Determine the [X, Y] coordinate at the center of the cell enclosing the given text.  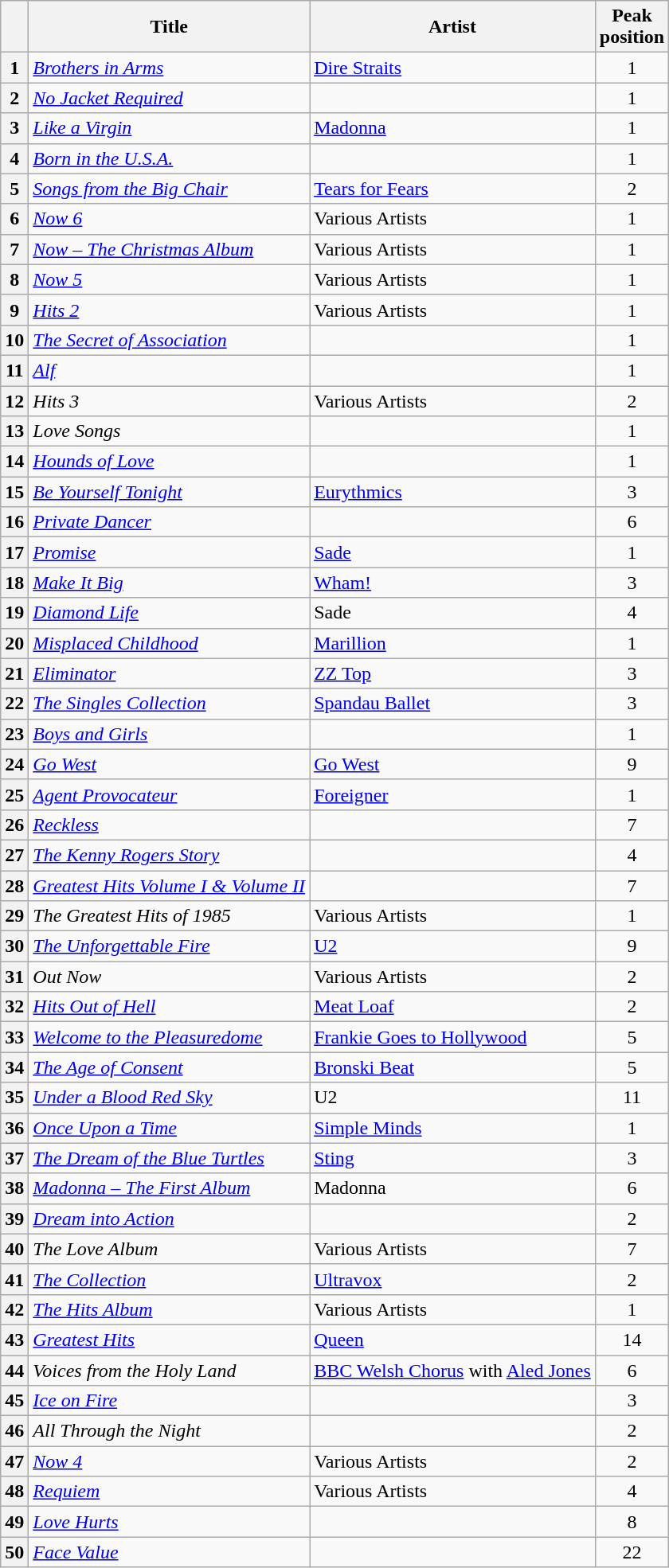
Now 6 [169, 219]
No Jacket Required [169, 98]
Like a Virgin [169, 128]
Face Value [169, 1552]
48 [14, 1492]
37 [14, 1158]
35 [14, 1098]
The Dream of the Blue Turtles [169, 1158]
38 [14, 1188]
Greatest Hits Volume I & Volume II [169, 886]
Reckless [169, 825]
ZZ Top [452, 673]
Out Now [169, 977]
All Through the Night [169, 1431]
13 [14, 431]
The Secret of Association [169, 340]
Make It Big [169, 583]
Born in the U.S.A. [169, 158]
Hits Out of Hell [169, 1007]
Once Upon a Time [169, 1128]
47 [14, 1461]
Now 5 [169, 279]
20 [14, 643]
33 [14, 1037]
Title [169, 27]
Queen [452, 1340]
Love Songs [169, 431]
44 [14, 1370]
Alf [169, 370]
Hounds of Love [169, 462]
17 [14, 552]
Bronski Beat [452, 1067]
The Collection [169, 1279]
25 [14, 794]
Wham! [452, 583]
Greatest Hits [169, 1340]
Dire Straits [452, 68]
Brothers in Arms [169, 68]
The Love Album [169, 1249]
Artist [452, 27]
41 [14, 1279]
Ultravox [452, 1279]
Voices from the Holy Land [169, 1370]
Foreigner [452, 794]
Requiem [169, 1492]
Love Hurts [169, 1522]
Marillion [452, 643]
The Age of Consent [169, 1067]
Hits 3 [169, 400]
Agent Provocateur [169, 794]
30 [14, 946]
The Hits Album [169, 1309]
Peakposition [632, 27]
40 [14, 1249]
23 [14, 734]
Sting [452, 1158]
Eliminator [169, 673]
21 [14, 673]
Frankie Goes to Hollywood [452, 1037]
12 [14, 400]
10 [14, 340]
The Singles Collection [169, 704]
39 [14, 1219]
The Kenny Rogers Story [169, 855]
46 [14, 1431]
Spandau Ballet [452, 704]
Madonna – The First Album [169, 1188]
42 [14, 1309]
19 [14, 613]
Ice on Fire [169, 1401]
Promise [169, 552]
Now 4 [169, 1461]
Songs from the Big Chair [169, 189]
The Unforgettable Fire [169, 946]
24 [14, 764]
The Greatest Hits of 1985 [169, 916]
29 [14, 916]
50 [14, 1552]
Meat Loaf [452, 1007]
43 [14, 1340]
Under a Blood Red Sky [169, 1098]
Tears for Fears [452, 189]
49 [14, 1522]
Private Dancer [169, 522]
36 [14, 1128]
34 [14, 1067]
Boys and Girls [169, 734]
28 [14, 886]
Hits 2 [169, 310]
15 [14, 492]
Diamond Life [169, 613]
32 [14, 1007]
BBC Welsh Chorus with Aled Jones [452, 1370]
26 [14, 825]
Eurythmics [452, 492]
Be Yourself Tonight [169, 492]
16 [14, 522]
Welcome to the Pleasuredome [169, 1037]
Dream into Action [169, 1219]
45 [14, 1401]
Simple Minds [452, 1128]
27 [14, 855]
Now – The Christmas Album [169, 249]
Misplaced Childhood [169, 643]
18 [14, 583]
31 [14, 977]
